From the cell containing the given text, extract its center point as (X, Y) coordinate. 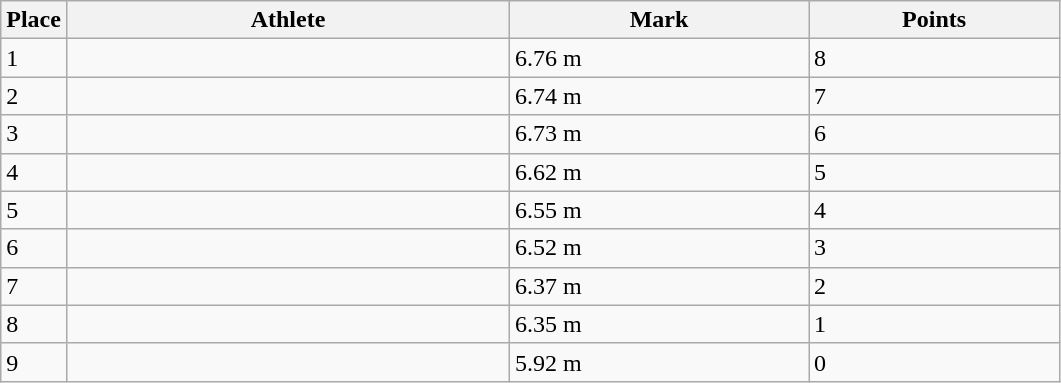
9 (34, 362)
6.35 m (660, 324)
5.92 m (660, 362)
6.52 m (660, 248)
Athlete (288, 20)
6.76 m (660, 58)
Points (934, 20)
6.73 m (660, 134)
Mark (660, 20)
0 (934, 362)
Place (34, 20)
6.62 m (660, 172)
6.74 m (660, 96)
6.37 m (660, 286)
6.55 m (660, 210)
